From the cell containing the given text, extract its center point as (x, y) coordinate. 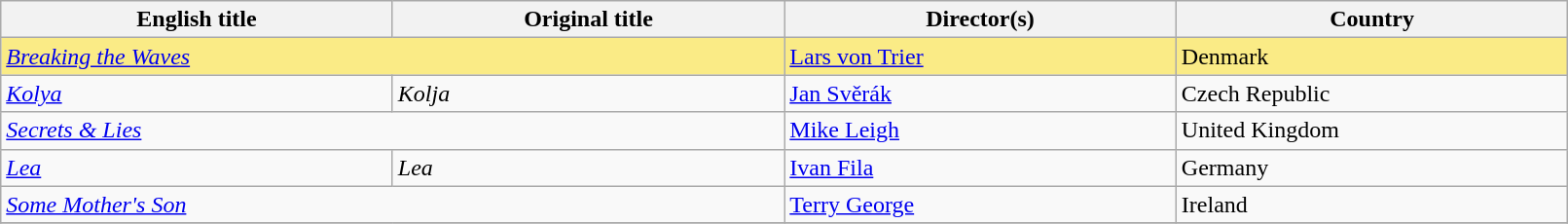
Some Mother's Son (393, 205)
Country (1372, 19)
Director(s) (981, 19)
Czech Republic (1372, 93)
Denmark (1372, 56)
Germany (1372, 168)
Jan Svěrák (981, 93)
Breaking the Waves (393, 56)
Kolja (588, 93)
Kolya (197, 93)
Mike Leigh (981, 131)
United Kingdom (1372, 131)
Secrets & Lies (393, 131)
Ivan Fila (981, 168)
Ireland (1372, 205)
Original title (588, 19)
Terry George (981, 205)
English title (197, 19)
Lars von Trier (981, 56)
